Return (x, y) of the center of cell containing provided text 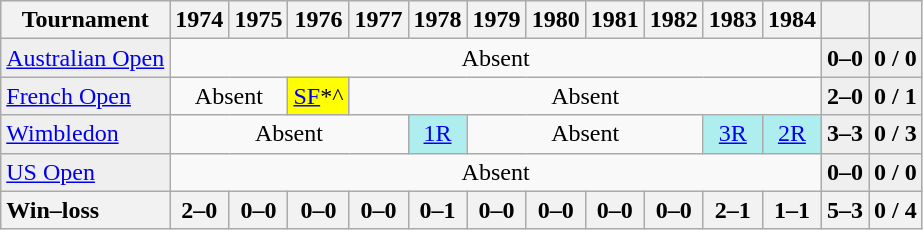
3R (732, 134)
US Open (86, 172)
1979 (496, 20)
1982 (674, 20)
Tournament (86, 20)
2R (792, 134)
0 / 4 (895, 210)
0 / 1 (895, 96)
1976 (318, 20)
1R (438, 134)
Australian Open (86, 58)
0–1 (438, 210)
5–3 (844, 210)
Win–loss (86, 210)
1977 (378, 20)
3–3 (844, 134)
0 / 3 (895, 134)
1984 (792, 20)
1975 (258, 20)
SF*^ (318, 96)
1983 (732, 20)
French Open (86, 96)
Wimbledon (86, 134)
1981 (614, 20)
1980 (556, 20)
1–1 (792, 210)
1974 (200, 20)
2–1 (732, 210)
1978 (438, 20)
